Provide the (X, Y) coordinate of the cell's center where the given text is located.  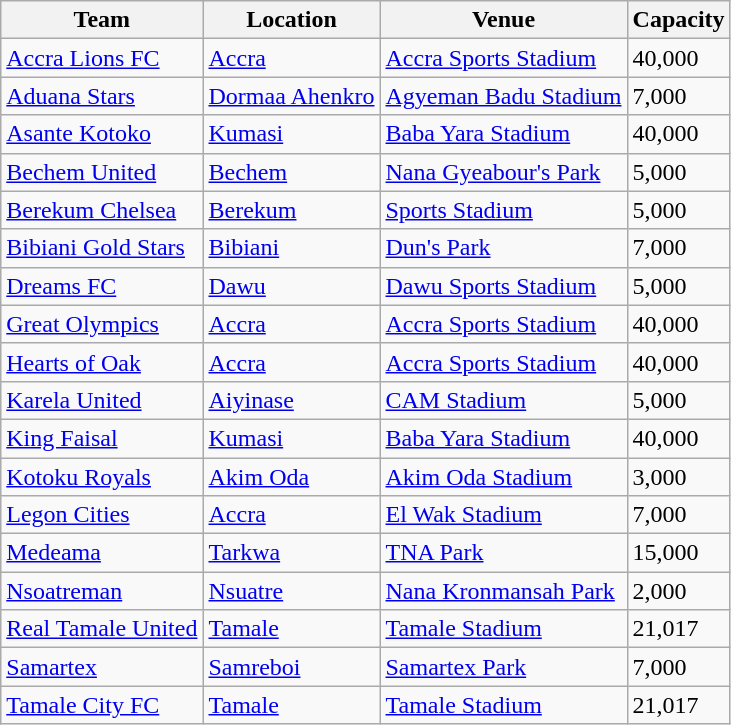
2,000 (678, 591)
Samartex (102, 667)
Berekum (292, 210)
El Wak Stadium (504, 515)
Asante Kotoko (102, 134)
Nana Gyeabour's Park (504, 172)
Nsoatreman (102, 591)
Accra Lions FC (102, 58)
Akim Oda Stadium (504, 477)
Great Olympics (102, 324)
Berekum Chelsea (102, 210)
Nsuatre (292, 591)
Venue (504, 20)
Aiyinase (292, 400)
Team (102, 20)
Dun's Park (504, 248)
TNA Park (504, 553)
Medeama (102, 553)
Dawu Sports Stadium (504, 286)
15,000 (678, 553)
Samreboi (292, 667)
Legon Cities (102, 515)
Location (292, 20)
Hearts of Oak (102, 362)
Capacity (678, 20)
King Faisal (102, 438)
Bibiani (292, 248)
Bechem United (102, 172)
3,000 (678, 477)
Kotoku Royals (102, 477)
CAM Stadium (504, 400)
Dormaa Ahenkro (292, 96)
Sports Stadium (504, 210)
Agyeman Badu Stadium (504, 96)
Dawu (292, 286)
Real Tamale United (102, 629)
Akim Oda (292, 477)
Dreams FC (102, 286)
Tamale City FC (102, 705)
Nana Kronmansah Park (504, 591)
Tarkwa (292, 553)
Aduana Stars (102, 96)
Bibiani Gold Stars (102, 248)
Samartex Park (504, 667)
Karela United (102, 400)
Bechem (292, 172)
